Find where the given text appears and provide that cell's center as (X, Y) coordinate. 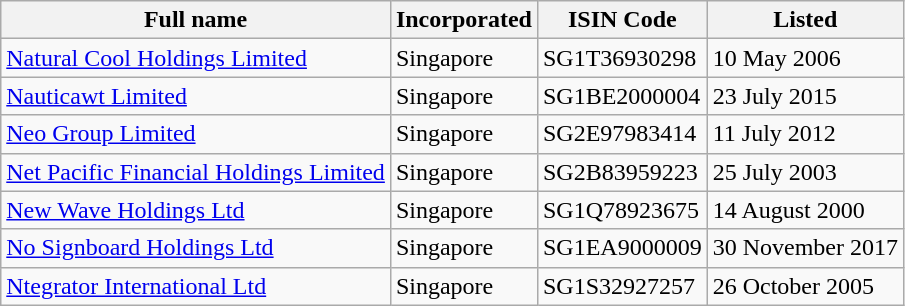
SG1T36930298 (622, 58)
26 October 2005 (805, 286)
SG2B83959223 (622, 172)
Nauticawt Limited (196, 96)
SG1BE2000004 (622, 96)
Full name (196, 20)
23 July 2015 (805, 96)
SG1Q78923675 (622, 210)
30 November 2017 (805, 248)
25 July 2003 (805, 172)
Ntegrator International Ltd (196, 286)
11 July 2012 (805, 134)
SG1EA9000009 (622, 248)
Net Pacific Financial Holdings Limited (196, 172)
10 May 2006 (805, 58)
New Wave Holdings Ltd (196, 210)
ISIN Code (622, 20)
Neo Group Limited (196, 134)
Natural Cool Holdings Limited (196, 58)
No Signboard Holdings Ltd (196, 248)
Listed (805, 20)
SG1S32927257 (622, 286)
Incorporated (464, 20)
14 August 2000 (805, 210)
SG2E97983414 (622, 134)
